Scan for the cell matching the given text and deliver its (X, Y) coordinate at center. 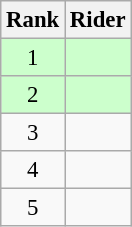
2 (33, 95)
5 (33, 208)
1 (33, 58)
3 (33, 133)
Rank (33, 20)
4 (33, 170)
Rider (98, 20)
